Identify which cell holds the provided text, then report its (x, y) central coordinate. 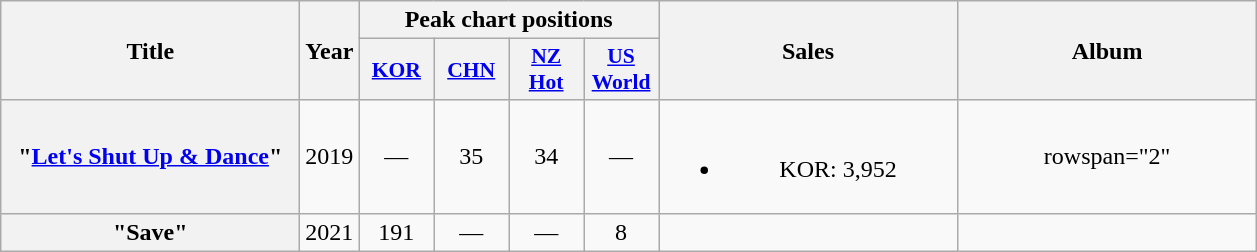
34 (546, 156)
NZHot (546, 70)
Album (1108, 50)
Peak chart positions (509, 20)
35 (472, 156)
USWorld (622, 70)
KOR: 3,952 (808, 156)
191 (396, 232)
Year (330, 50)
2019 (330, 156)
CHN (472, 70)
Sales (808, 50)
"Save" (150, 232)
KOR (396, 70)
2021 (330, 232)
rowspan="2" (1108, 156)
8 (622, 232)
"Let's Shut Up & Dance" (150, 156)
Title (150, 50)
